Determine the [X, Y] coordinate at the center of the cell enclosing the given text.  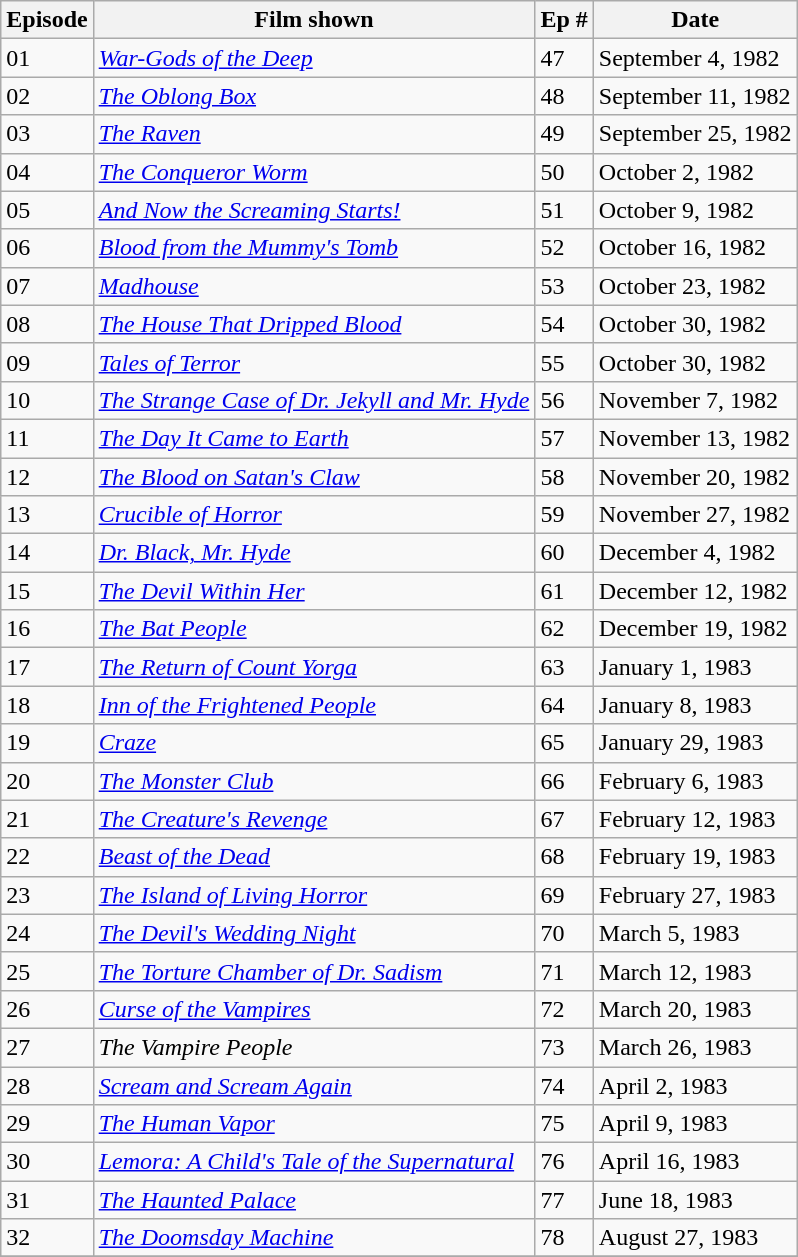
The Torture Chamber of Dr. Sadism [314, 971]
Madhouse [314, 286]
August 27, 1983 [695, 1238]
September 4, 1982 [695, 58]
The Blood on Satan's Claw [314, 477]
March 26, 1983 [695, 1047]
06 [47, 248]
60 [564, 553]
76 [564, 1162]
63 [564, 667]
November 7, 1982 [695, 400]
52 [564, 248]
February 12, 1983 [695, 819]
February 19, 1983 [695, 857]
Curse of the Vampires [314, 1009]
18 [47, 705]
March 12, 1983 [695, 971]
Inn of the Frightened People [314, 705]
March 20, 1983 [695, 1009]
October 23, 1982 [695, 286]
January 8, 1983 [695, 705]
26 [47, 1009]
April 16, 1983 [695, 1162]
September 25, 1982 [695, 134]
The House That Dripped Blood [314, 324]
October 2, 1982 [695, 172]
21 [47, 819]
47 [564, 58]
71 [564, 971]
October 16, 1982 [695, 248]
Crucible of Horror [314, 515]
Scream and Scream Again [314, 1085]
15 [47, 591]
32 [47, 1238]
78 [564, 1238]
Blood from the Mummy's Tomb [314, 248]
April 9, 1983 [695, 1124]
The Conqueror Worm [314, 172]
28 [47, 1085]
November 27, 1982 [695, 515]
20 [47, 781]
05 [47, 210]
31 [47, 1200]
11 [47, 438]
64 [564, 705]
And Now the Screaming Starts! [314, 210]
June 18, 1983 [695, 1200]
69 [564, 895]
February 27, 1983 [695, 895]
January 1, 1983 [695, 667]
70 [564, 933]
61 [564, 591]
67 [564, 819]
77 [564, 1200]
17 [47, 667]
50 [564, 172]
November 13, 1982 [695, 438]
War-Gods of the Deep [314, 58]
08 [47, 324]
Craze [314, 743]
19 [47, 743]
The Raven [314, 134]
The Strange Case of Dr. Jekyll and Mr. Hyde [314, 400]
74 [564, 1085]
03 [47, 134]
February 6, 1983 [695, 781]
December 12, 1982 [695, 591]
59 [564, 515]
Lemora: A Child's Tale of the Supernatural [314, 1162]
The Oblong Box [314, 96]
57 [564, 438]
Film shown [314, 20]
48 [564, 96]
10 [47, 400]
62 [564, 629]
Beast of the Dead [314, 857]
54 [564, 324]
72 [564, 1009]
January 29, 1983 [695, 743]
September 11, 1982 [695, 96]
07 [47, 286]
The Monster Club [314, 781]
29 [47, 1124]
December 19, 1982 [695, 629]
The Devil Within Her [314, 591]
24 [47, 933]
The Human Vapor [314, 1124]
October 9, 1982 [695, 210]
April 2, 1983 [695, 1085]
27 [47, 1047]
Ep # [564, 20]
The Haunted Palace [314, 1200]
58 [564, 477]
22 [47, 857]
53 [564, 286]
The Bat People [314, 629]
14 [47, 553]
30 [47, 1162]
25 [47, 971]
49 [564, 134]
04 [47, 172]
The Return of Count Yorga [314, 667]
November 20, 1982 [695, 477]
The Island of Living Horror [314, 895]
Date [695, 20]
12 [47, 477]
Tales of Terror [314, 362]
The Creature's Revenge [314, 819]
66 [564, 781]
December 4, 1982 [695, 553]
56 [564, 400]
55 [564, 362]
Dr. Black, Mr. Hyde [314, 553]
The Vampire People [314, 1047]
13 [47, 515]
09 [47, 362]
The Day It Came to Earth [314, 438]
The Devil's Wedding Night [314, 933]
01 [47, 58]
73 [564, 1047]
23 [47, 895]
March 5, 1983 [695, 933]
75 [564, 1124]
68 [564, 857]
02 [47, 96]
16 [47, 629]
51 [564, 210]
The Doomsday Machine [314, 1238]
Episode [47, 20]
65 [564, 743]
